Provide the (X, Y) coordinate of the cell's center where the given text is located.  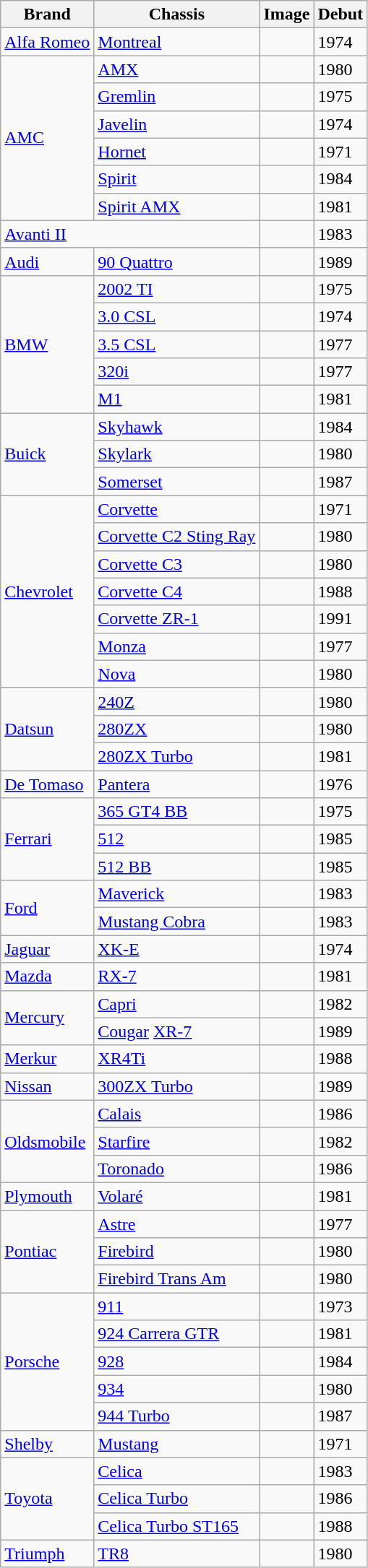
TR8 (176, 1554)
De Tomaso (48, 784)
Corvette ZR-1 (176, 619)
Spirit AMX (176, 207)
Mercury (48, 1018)
Corvette C3 (176, 564)
911 (176, 1307)
Ferrari (48, 839)
280ZX Turbo (176, 756)
Toronado (176, 1169)
Astre (176, 1224)
3.0 CSL (176, 316)
Somerset (176, 482)
Chevrolet (48, 592)
Alfa Romeo (48, 42)
Montreal (176, 42)
1973 (341, 1307)
Starfire (176, 1141)
XK-E (176, 949)
Merkur (48, 1059)
Debut (341, 14)
Maverick (176, 894)
Capri (176, 1004)
1976 (341, 784)
Celica (176, 1471)
320i (176, 372)
Porsche (48, 1361)
AMX (176, 69)
Firebird (176, 1252)
Skylark (176, 454)
Monza (176, 646)
3.5 CSL (176, 345)
280ZX (176, 729)
AMC (48, 138)
928 (176, 1361)
Image (286, 14)
RX-7 (176, 976)
Ford (48, 908)
Mustang (176, 1444)
512 BB (176, 867)
Hornet (176, 152)
Buick (48, 454)
1991 (341, 619)
90 Quattro (176, 261)
Corvette (176, 509)
Shelby (48, 1444)
2002 TI (176, 289)
Pantera (176, 784)
Pontiac (48, 1252)
Avanti II (130, 234)
Skyhawk (176, 427)
Celica Turbo ST165 (176, 1526)
Volaré (176, 1196)
Datsun (48, 729)
Jaguar (48, 949)
Celica Turbo (176, 1499)
Mustang Cobra (176, 922)
924 Carrera GTR (176, 1334)
Gremlin (176, 97)
XR4Ti (176, 1059)
Chassis (176, 14)
Oldsmobile (48, 1141)
Plymouth (48, 1196)
Corvette C4 (176, 592)
Spirit (176, 179)
Nova (176, 674)
934 (176, 1389)
240Z (176, 701)
Firebird Trans Am (176, 1279)
Triumph (48, 1554)
BMW (48, 344)
Javelin (176, 124)
300ZX Turbo (176, 1086)
Corvette C2 Sting Ray (176, 537)
365 GT4 BB (176, 812)
Brand (48, 14)
512 (176, 839)
Toyota (48, 1499)
Calais (176, 1114)
Audi (48, 261)
Nissan (48, 1086)
M1 (176, 399)
Cougar XR-7 (176, 1031)
944 Turbo (176, 1416)
Mazda (48, 976)
